Locate the cell with the specified text and output its (X, Y) center coordinate. 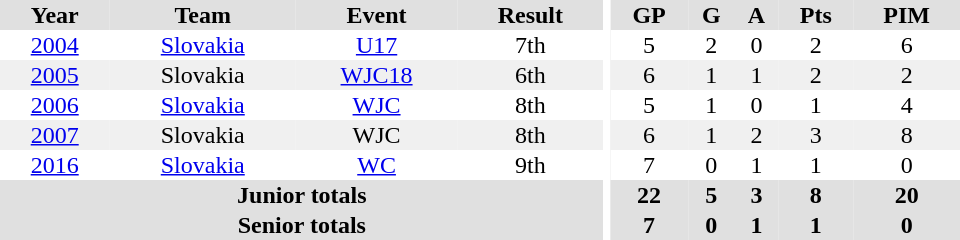
Team (202, 15)
2016 (54, 165)
Year (54, 15)
2007 (54, 135)
WJC18 (376, 75)
22 (649, 195)
20 (906, 195)
GP (649, 15)
U17 (376, 45)
A (757, 15)
2005 (54, 75)
2006 (54, 105)
2004 (54, 45)
PIM (906, 15)
WC (376, 165)
Pts (816, 15)
9th (530, 165)
Event (376, 15)
Result (530, 15)
4 (906, 105)
Senior totals (302, 225)
7th (530, 45)
G (712, 15)
Junior totals (302, 195)
6th (530, 75)
